Pinpoint the cell where the given text exists, returning its (x, y) midpoint coordinate. 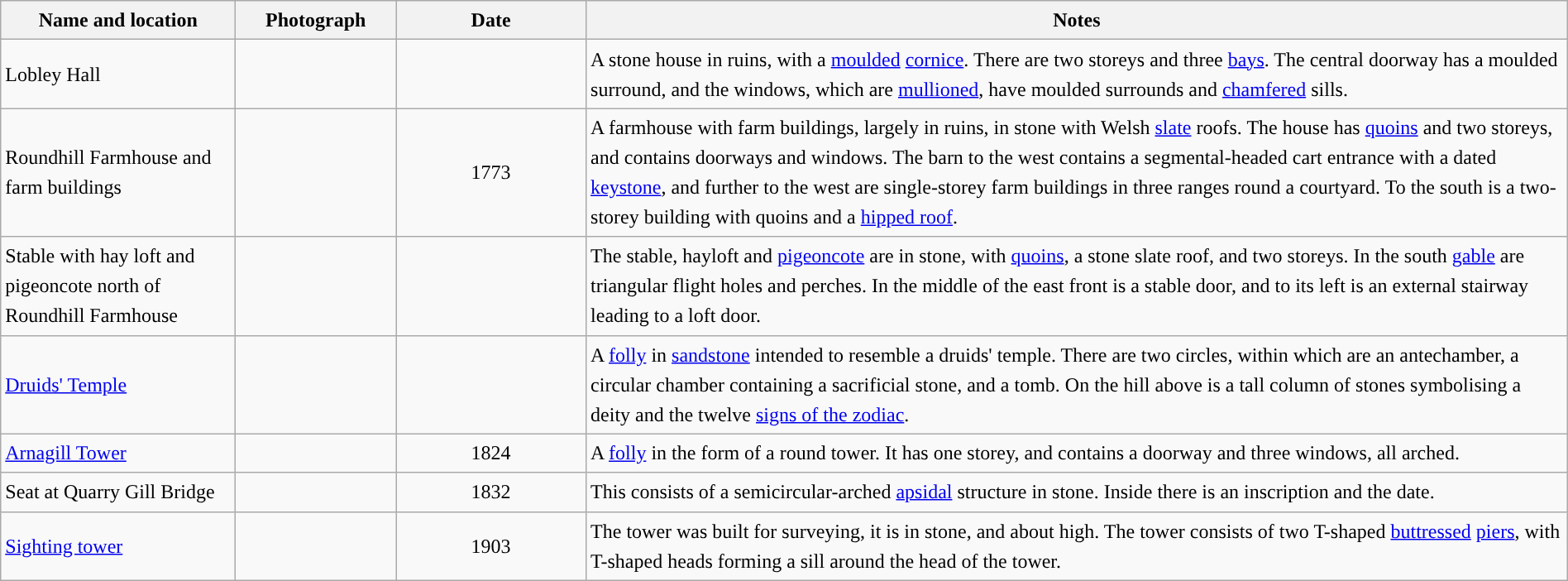
1903 (491, 546)
Druids' Temple (118, 384)
Stable with hay loft and pigeoncote north of Roundhill Farmhouse (118, 286)
Sighting tower (118, 546)
Roundhill Farmhouse and farm buildings (118, 172)
This consists of a semicircular-arched apsidal structure in stone. Inside there is an inscription and the date. (1077, 492)
1824 (491, 454)
Arnagill Tower (118, 454)
Notes (1077, 20)
Date (491, 20)
Seat at Quarry Gill Bridge (118, 492)
A folly in the form of a round tower. It has one storey, and contains a doorway and three windows, all arched. (1077, 454)
1832 (491, 492)
1773 (491, 172)
Name and location (118, 20)
Photograph (316, 20)
Lobley Hall (118, 74)
